Find where the given text appears and provide that cell's center as [X, Y] coordinate. 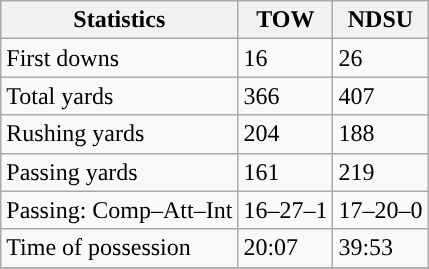
39:53 [380, 248]
16 [286, 58]
16–27–1 [286, 210]
26 [380, 58]
Passing yards [120, 172]
366 [286, 96]
188 [380, 134]
161 [286, 172]
Total yards [120, 96]
First downs [120, 58]
Rushing yards [120, 134]
17–20–0 [380, 210]
Time of possession [120, 248]
TOW [286, 20]
20:07 [286, 248]
219 [380, 172]
Statistics [120, 20]
407 [380, 96]
204 [286, 134]
NDSU [380, 20]
Passing: Comp–Att–Int [120, 210]
